Identify which cell holds the provided text, then report its (X, Y) central coordinate. 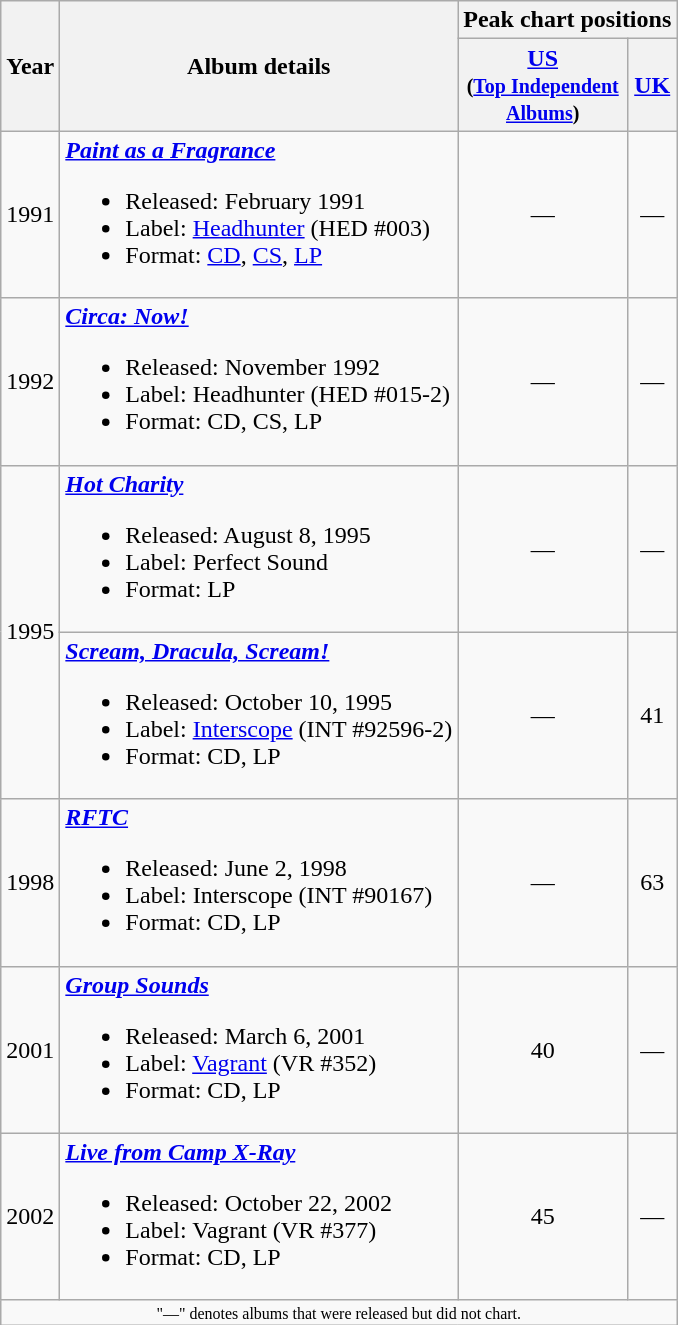
Paint as a FragranceReleased: February 1991Label: Headhunter (HED #003)Format: CD, CS, LP (259, 214)
US(Top IndependentAlbums) (543, 85)
41 (652, 716)
40 (543, 1050)
Circa: Now!Released: November 1992Label: Headhunter (HED #015-2)Format: CD, CS, LP (259, 382)
Peak chart positions (568, 20)
45 (543, 1216)
Group SoundsReleased: March 6, 2001Label: Vagrant (VR #352)Format: CD, LP (259, 1050)
2001 (30, 1050)
"—" denotes albums that were released but did not chart. (339, 1312)
Scream, Dracula, Scream!Released: October 10, 1995Label: Interscope (INT #92596-2)Format: CD, LP (259, 716)
Hot CharityReleased: August 8, 1995Label: Perfect SoundFormat: LP (259, 548)
63 (652, 882)
Live from Camp X-RayReleased: October 22, 2002Label: Vagrant (VR #377)Format: CD, LP (259, 1216)
1998 (30, 882)
1991 (30, 214)
UK (652, 85)
1992 (30, 382)
Album details (259, 66)
1995 (30, 632)
2002 (30, 1216)
RFTCReleased: June 2, 1998Label: Interscope (INT #90167)Format: CD, LP (259, 882)
Year (30, 66)
